Pinpoint the cell where the given text exists, returning its [x, y] midpoint coordinate. 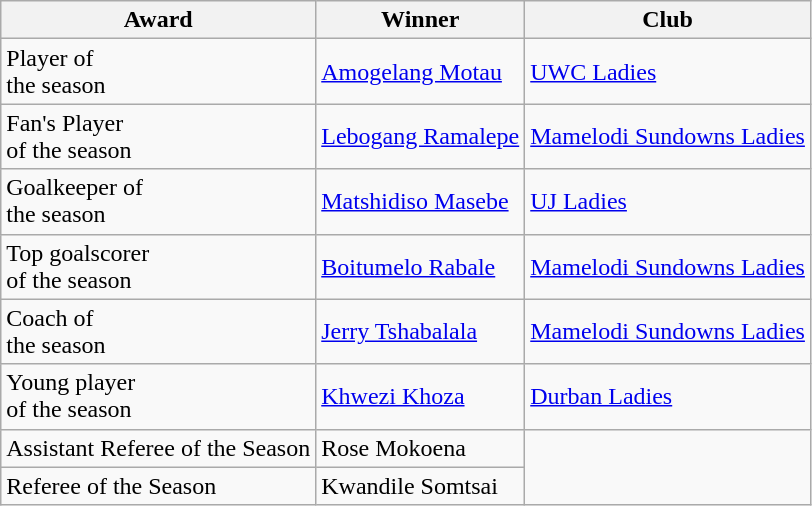
Young playerof the season [158, 396]
Winner [420, 20]
Club [668, 20]
Jerry Tshabalala [420, 332]
UWC Ladies [668, 72]
Kwandile Somtsai [420, 486]
UJ Ladies [668, 202]
Award [158, 20]
Durban Ladies [668, 396]
Player of the season [158, 72]
Rose Mokoena [420, 448]
Assistant Referee of the Season [158, 448]
Amogelang Motau [420, 72]
Lebogang Ramalepe [420, 136]
Fan's Playerof the season [158, 136]
Matshidiso Masebe [420, 202]
Referee of the Season [158, 486]
Top goalscorerof the season [158, 266]
Coach ofthe season [158, 332]
Boitumelo Rabale [420, 266]
Goalkeeper ofthe season [158, 202]
Khwezi Khoza [420, 396]
